Find where the given text appears and provide that cell's center as (x, y) coordinate. 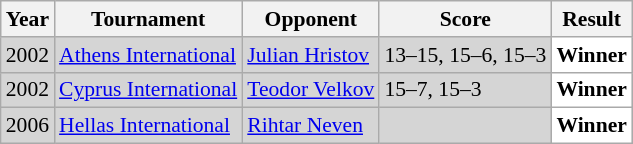
2006 (28, 126)
Hellas International (148, 126)
13–15, 15–6, 15–3 (465, 55)
Cyprus International (148, 90)
Score (465, 19)
Athens International (148, 55)
Julian Hristov (310, 55)
Tournament (148, 19)
Rihtar Neven (310, 126)
15–7, 15–3 (465, 90)
Teodor Velkov (310, 90)
Year (28, 19)
Opponent (310, 19)
Result (592, 19)
